Provide the [X, Y] coordinate of the cell's center where the given text is located.  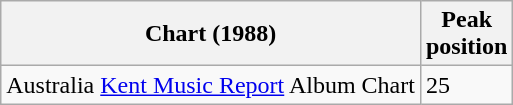
Australia Kent Music Report Album Chart [211, 85]
Chart (1988) [211, 34]
Peakposition [466, 34]
25 [466, 85]
